Search for the cell housing the specified text and yield its (x, y) center coordinate. 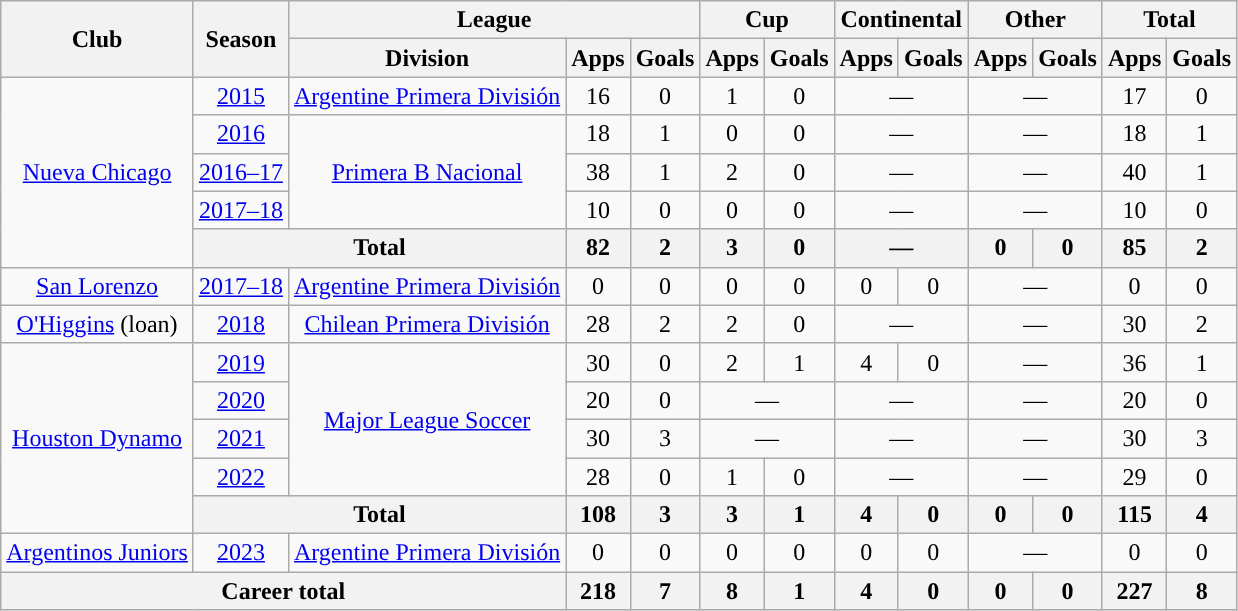
Houston Dynamo (98, 438)
Division (426, 58)
38 (598, 172)
82 (598, 248)
2021 (240, 438)
7 (665, 591)
Argentinos Juniors (98, 553)
Primera B Nacional (426, 172)
San Lorenzo (98, 286)
O'Higgins (loan) (98, 324)
Major League Soccer (426, 419)
Nueva Chicago (98, 172)
16 (598, 96)
2016–17 (240, 172)
17 (1134, 96)
2016 (240, 134)
2019 (240, 362)
115 (1134, 515)
2020 (240, 400)
29 (1134, 477)
227 (1134, 591)
Season (240, 39)
Career total (284, 591)
40 (1134, 172)
Club (98, 39)
218 (598, 591)
Other (1035, 20)
Chilean Primera División (426, 324)
Cup (767, 20)
2023 (240, 553)
2018 (240, 324)
2022 (240, 477)
108 (598, 515)
85 (1134, 248)
2015 (240, 96)
36 (1134, 362)
Continental (901, 20)
League (494, 20)
